Detect which cell encompasses the target text, then output its [X, Y] center coordinate. 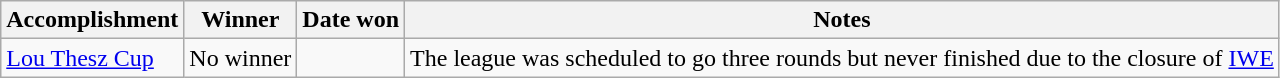
No winner [240, 58]
The league was scheduled to go three rounds but never finished due to the closure of IWE [842, 58]
Winner [240, 20]
Date won [351, 20]
Notes [842, 20]
Lou Thesz Cup [92, 58]
Accomplishment [92, 20]
